Identify which cell holds the provided text, then report its (x, y) central coordinate. 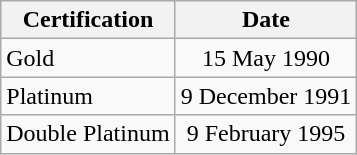
Date (266, 20)
Gold (88, 58)
9 February 1995 (266, 134)
Certification (88, 20)
9 December 1991 (266, 96)
Double Platinum (88, 134)
15 May 1990 (266, 58)
Platinum (88, 96)
